Return (x, y) of the center of cell containing provided text 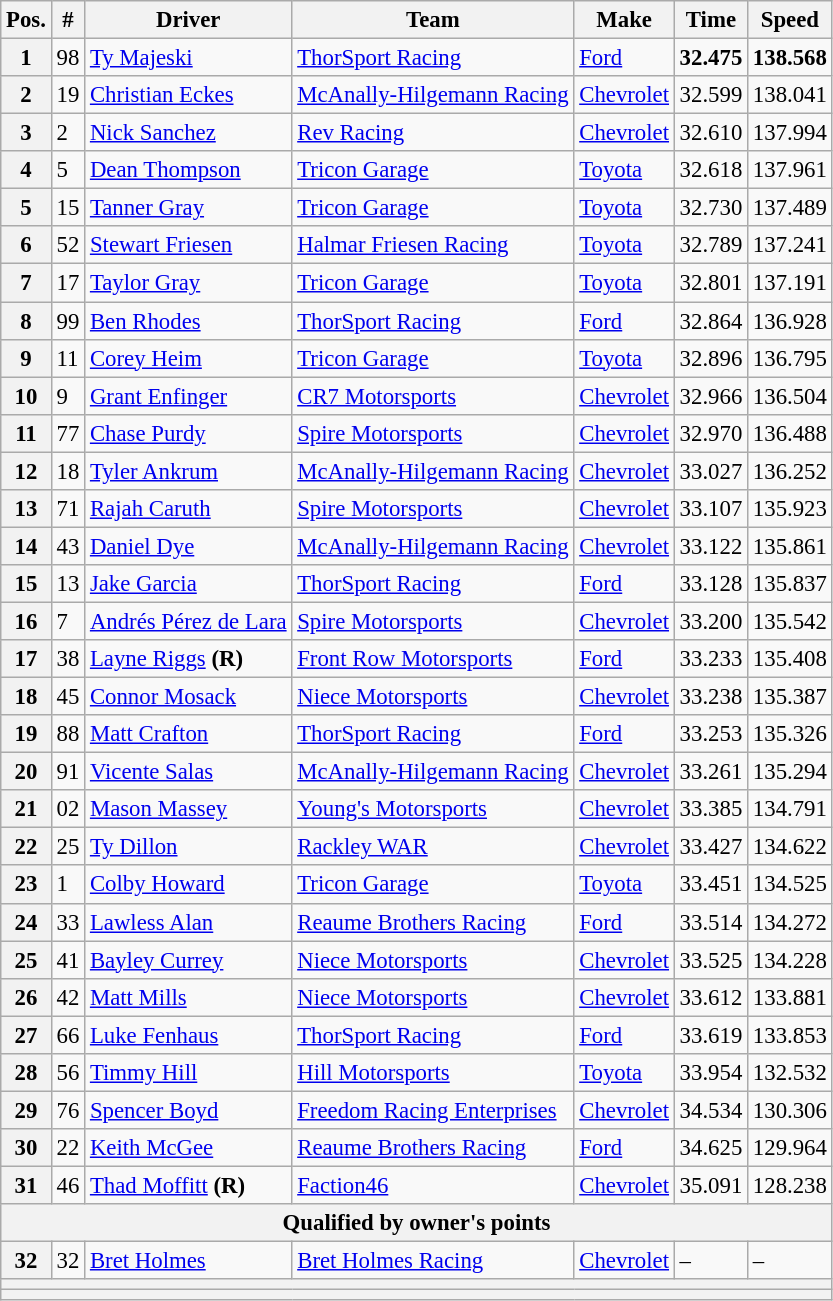
Pos. (26, 20)
Chase Purdy (188, 433)
Nick Sanchez (188, 133)
4 (26, 170)
24 (26, 922)
33.027 (710, 471)
134.228 (790, 960)
Dean Thompson (188, 170)
46 (68, 1185)
136.928 (790, 321)
32.610 (710, 133)
10 (26, 396)
33.385 (710, 809)
52 (68, 245)
134.272 (790, 922)
Jake Garcia (188, 584)
136.488 (790, 433)
66 (68, 1035)
Speed (790, 20)
Young's Motorsports (433, 809)
136.252 (790, 471)
Daniel Dye (188, 546)
32.966 (710, 396)
Halmar Friesen Racing (433, 245)
32.730 (710, 208)
12 (26, 471)
33.954 (710, 1073)
33.107 (710, 509)
14 (26, 546)
CR7 Motorsports (433, 396)
Grant Enfinger (188, 396)
32.599 (710, 95)
Tyler Ankrum (188, 471)
129.964 (790, 1148)
Ben Rhodes (188, 321)
135.408 (790, 659)
71 (68, 509)
33.451 (710, 885)
Layne Riggs (R) (188, 659)
Matt Mills (188, 997)
33.200 (710, 621)
33.427 (710, 847)
33.253 (710, 734)
Stewart Friesen (188, 245)
Luke Fenhaus (188, 1035)
23 (26, 885)
45 (68, 697)
32.618 (710, 170)
Driver (188, 20)
138.568 (790, 58)
76 (68, 1110)
Lawless Alan (188, 922)
137.489 (790, 208)
135.387 (790, 697)
Vicente Salas (188, 772)
27 (26, 1035)
Taylor Gray (188, 283)
32.801 (710, 283)
Andrés Pérez de Lara (188, 621)
02 (68, 809)
Front Row Motorsports (433, 659)
Timmy Hill (188, 1073)
132.532 (790, 1073)
32.475 (710, 58)
33.525 (710, 960)
33.261 (710, 772)
77 (68, 433)
33.612 (710, 997)
34.534 (710, 1110)
Make (624, 20)
Rev Racing (433, 133)
137.191 (790, 283)
134.791 (790, 809)
136.795 (790, 358)
# (68, 20)
35.091 (710, 1185)
135.326 (790, 734)
Mason Massey (188, 809)
33.122 (710, 546)
32.896 (710, 358)
Bayley Currey (188, 960)
Bret Holmes Racing (433, 1261)
Tanner Gray (188, 208)
135.542 (790, 621)
29 (26, 1110)
31 (26, 1185)
Time (710, 20)
33.514 (710, 922)
134.622 (790, 847)
Keith McGee (188, 1148)
Connor Mosack (188, 697)
137.241 (790, 245)
32.970 (710, 433)
21 (26, 809)
134.525 (790, 885)
Christian Eckes (188, 95)
43 (68, 546)
135.861 (790, 546)
91 (68, 772)
135.923 (790, 509)
20 (26, 772)
Matt Crafton (188, 734)
133.853 (790, 1035)
Bret Holmes (188, 1261)
8 (26, 321)
38 (68, 659)
33.619 (710, 1035)
33.128 (710, 584)
136.504 (790, 396)
128.238 (790, 1185)
32.789 (710, 245)
Qualified by owner's points (416, 1223)
133.881 (790, 997)
33.233 (710, 659)
137.961 (790, 170)
Hill Motorsports (433, 1073)
88 (68, 734)
Rajah Caruth (188, 509)
138.041 (790, 95)
32.864 (710, 321)
Team (433, 20)
Ty Dillon (188, 847)
56 (68, 1073)
42 (68, 997)
34.625 (710, 1148)
135.294 (790, 772)
28 (26, 1073)
33.238 (710, 697)
130.306 (790, 1110)
33 (68, 922)
99 (68, 321)
Ty Majeski (188, 58)
26 (26, 997)
Spencer Boyd (188, 1110)
Thad Moffitt (R) (188, 1185)
137.994 (790, 133)
16 (26, 621)
Faction46 (433, 1185)
41 (68, 960)
6 (26, 245)
3 (26, 133)
Freedom Racing Enterprises (433, 1110)
98 (68, 58)
Corey Heim (188, 358)
Colby Howard (188, 885)
135.837 (790, 584)
Rackley WAR (433, 847)
30 (26, 1148)
